Provide the [X, Y] coordinate of the cell's center where the given text is located.  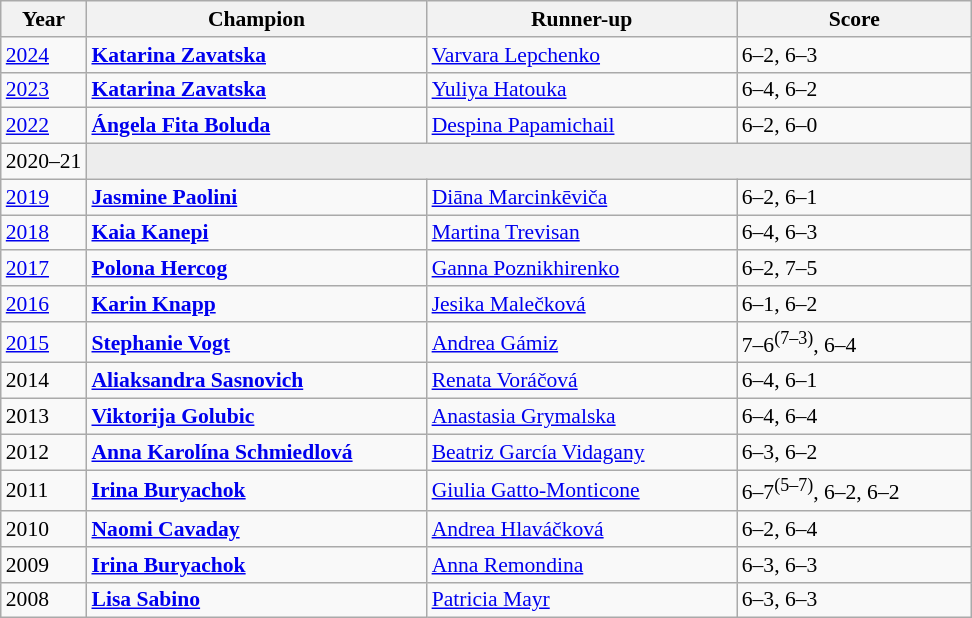
2015 [44, 342]
2013 [44, 417]
Champion [256, 19]
Andrea Hlaváčková [582, 529]
6–2, 7–5 [854, 269]
Diāna Marcinkēviča [582, 197]
6–4, 6–2 [854, 90]
2009 [44, 565]
Ganna Poznikhirenko [582, 269]
2016 [44, 304]
2011 [44, 490]
Beatriz García Vidagany [582, 452]
2012 [44, 452]
Score [854, 19]
Naomi Cavaday [256, 529]
Karin Knapp [256, 304]
2020–21 [44, 162]
6–2, 6–3 [854, 55]
2017 [44, 269]
Jesika Malečková [582, 304]
Anna Karolína Schmiedlová [256, 452]
2010 [44, 529]
Ángela Fita Boluda [256, 126]
2014 [44, 381]
6–4, 6–3 [854, 233]
Polona Hercog [256, 269]
7–6(7–3), 6–4 [854, 342]
6–7(5–7), 6–2, 6–2 [854, 490]
Runner-up [582, 19]
2024 [44, 55]
6–3, 6–3 [854, 565]
Despina Papamichail [582, 126]
6–4, 6–4 [854, 417]
Giulia Gatto-Monticone [582, 490]
Kaia Kanepi [256, 233]
Stephanie Vogt [256, 342]
2019 [44, 197]
6–2, 6–1 [854, 197]
2022 [44, 126]
Jasmine Paolini [256, 197]
Andrea Gámiz [582, 342]
Renata Voráčová [582, 381]
Aliaksandra Sasnovich [256, 381]
Martina Trevisan [582, 233]
6–1, 6–2 [854, 304]
Varvara Lepchenko [582, 55]
Year [44, 19]
Anastasia Grymalska [582, 417]
6–4, 6–1 [854, 381]
Yuliya Hatouka [582, 90]
6–2, 6–0 [854, 126]
2023 [44, 90]
Anna Remondina [582, 565]
6–3, 6–2 [854, 452]
6–2, 6–4 [854, 529]
2018 [44, 233]
Viktorija Golubic [256, 417]
